For the text-containing cell, return its midpoint in [x, y] coordinate format. 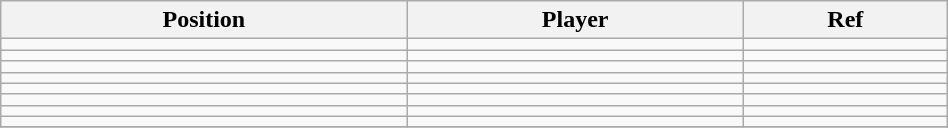
Player [576, 20]
Position [204, 20]
Ref [845, 20]
